Return the [x, y] coordinate for the center point of the cell that contains the specified text.  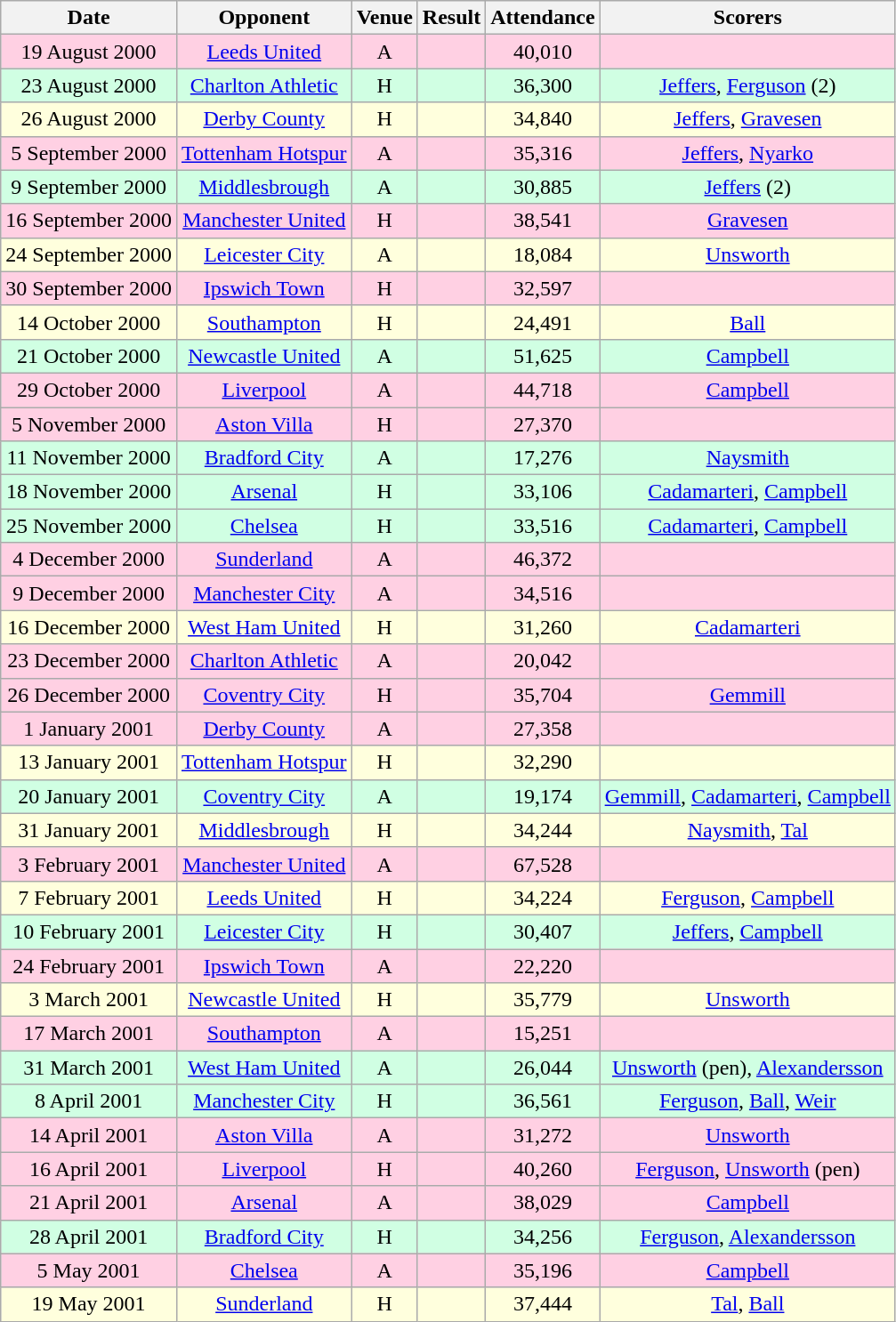
36,561 [543, 1101]
1 January 2001 [89, 729]
15,251 [543, 1034]
Unsworth (pen), Alexandersson [747, 1068]
16 April 2001 [89, 1169]
Venue [384, 18]
5 November 2000 [89, 424]
40,010 [543, 52]
34,256 [543, 1237]
3 March 2001 [89, 1000]
40,260 [543, 1169]
31 January 2001 [89, 830]
38,029 [543, 1203]
Ferguson, Alexandersson [747, 1237]
17,276 [543, 458]
17 March 2001 [89, 1034]
9 December 2000 [89, 593]
Naysmith, Tal [747, 830]
31,260 [543, 627]
Result [451, 18]
18,084 [543, 254]
Ferguson, Campbell [747, 898]
Ferguson, Unsworth (pen) [747, 1169]
30,885 [543, 187]
19,174 [543, 796]
Tal, Ball [747, 1304]
35,316 [543, 153]
23 December 2000 [89, 661]
4 December 2000 [89, 560]
24 September 2000 [89, 254]
21 October 2000 [89, 356]
30,407 [543, 931]
Ball [747, 322]
20,042 [543, 661]
24,491 [543, 322]
16 December 2000 [89, 627]
Gemmill, Cadamarteri, Campbell [747, 796]
36,300 [543, 85]
Opponent [263, 18]
51,625 [543, 356]
29 October 2000 [89, 390]
34,516 [543, 593]
30 September 2000 [89, 288]
Naysmith [747, 458]
46,372 [543, 560]
33,516 [543, 526]
32,290 [543, 762]
22,220 [543, 965]
11 November 2000 [89, 458]
5 May 2001 [89, 1270]
25 November 2000 [89, 526]
18 November 2000 [89, 492]
5 September 2000 [89, 153]
26 December 2000 [89, 695]
44,718 [543, 390]
23 August 2000 [89, 85]
24 February 2001 [89, 965]
Jeffers (2) [747, 187]
Ferguson, Ball, Weir [747, 1101]
20 January 2001 [89, 796]
3 February 2001 [89, 864]
Jeffers, Gravesen [747, 119]
Jeffers, Campbell [747, 931]
7 February 2001 [89, 898]
Gravesen [747, 221]
27,370 [543, 424]
16 September 2000 [89, 221]
14 October 2000 [89, 322]
34,224 [543, 898]
34,840 [543, 119]
Date [89, 18]
13 January 2001 [89, 762]
27,358 [543, 729]
Cadamarteri [747, 627]
9 September 2000 [89, 187]
26 August 2000 [89, 119]
35,779 [543, 1000]
8 April 2001 [89, 1101]
32,597 [543, 288]
37,444 [543, 1304]
10 February 2001 [89, 931]
Scorers [747, 18]
34,244 [543, 830]
31,272 [543, 1135]
21 April 2001 [89, 1203]
67,528 [543, 864]
Jeffers, Nyarko [747, 153]
33,106 [543, 492]
19 August 2000 [89, 52]
38,541 [543, 221]
Jeffers, Ferguson (2) [747, 85]
35,704 [543, 695]
26,044 [543, 1068]
19 May 2001 [89, 1304]
31 March 2001 [89, 1068]
14 April 2001 [89, 1135]
Attendance [543, 18]
Gemmill [747, 695]
28 April 2001 [89, 1237]
35,196 [543, 1270]
